Identify which cell holds the provided text, then report its (X, Y) central coordinate. 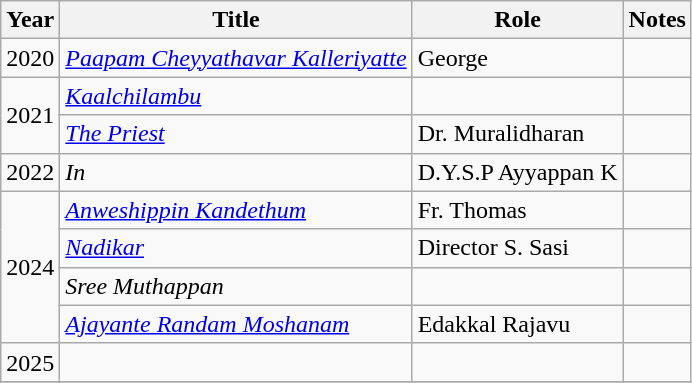
Role (518, 20)
Sree Muthappan (236, 286)
Director S. Sasi (518, 248)
D.Y.S.P Ayyappan K (518, 172)
Kaalchilambu (236, 96)
Dr. Muralidharan (518, 134)
Edakkal Rajavu (518, 324)
Title (236, 20)
Notes (657, 20)
Paapam Cheyyathavar Kalleriyatte (236, 58)
2024 (30, 267)
George (518, 58)
In (236, 172)
Year (30, 20)
2021 (30, 115)
2022 (30, 172)
2025 (30, 362)
The Priest (236, 134)
Fr. Thomas (518, 210)
Ajayante Randam Moshanam (236, 324)
Anweshippin Kandethum (236, 210)
Nadikar (236, 248)
2020 (30, 58)
